Return the [X, Y] coordinate for the center point of the cell that contains the specified text.  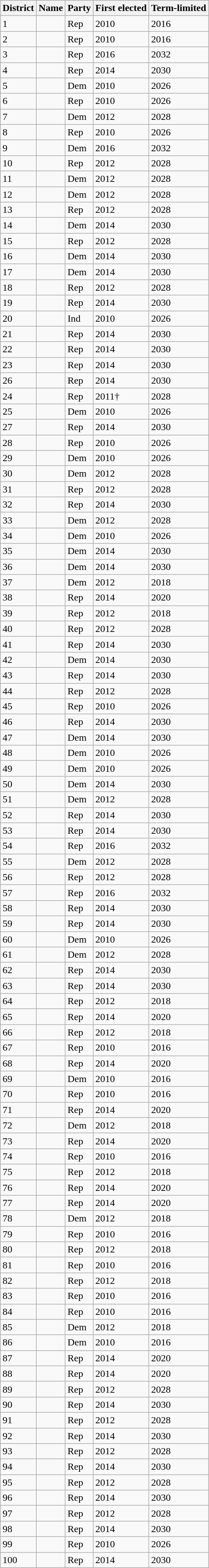
63 [18, 986]
52 [18, 815]
14 [18, 225]
66 [18, 1032]
8 [18, 132]
91 [18, 1420]
57 [18, 892]
12 [18, 194]
97 [18, 1513]
Party [79, 8]
31 [18, 489]
2011† [121, 396]
Ind [79, 318]
85 [18, 1327]
22 [18, 349]
58 [18, 908]
33 [18, 520]
72 [18, 1125]
67 [18, 1048]
District [18, 8]
86 [18, 1343]
Name [51, 8]
30 [18, 474]
92 [18, 1435]
78 [18, 1219]
Term-limited [179, 8]
13 [18, 210]
9 [18, 148]
56 [18, 877]
61 [18, 955]
55 [18, 861]
49 [18, 769]
5 [18, 86]
38 [18, 598]
75 [18, 1172]
81 [18, 1265]
40 [18, 629]
59 [18, 923]
18 [18, 287]
29 [18, 458]
69 [18, 1079]
35 [18, 551]
1 [18, 24]
15 [18, 241]
16 [18, 256]
76 [18, 1188]
7 [18, 117]
21 [18, 334]
62 [18, 970]
70 [18, 1094]
4 [18, 70]
20 [18, 318]
83 [18, 1296]
6 [18, 101]
60 [18, 939]
34 [18, 536]
64 [18, 1001]
96 [18, 1498]
98 [18, 1529]
79 [18, 1234]
100 [18, 1560]
32 [18, 505]
94 [18, 1467]
88 [18, 1374]
43 [18, 675]
19 [18, 303]
82 [18, 1281]
46 [18, 722]
42 [18, 660]
50 [18, 784]
84 [18, 1312]
71 [18, 1110]
10 [18, 163]
28 [18, 442]
53 [18, 830]
41 [18, 644]
74 [18, 1156]
3 [18, 55]
90 [18, 1405]
73 [18, 1141]
11 [18, 179]
26 [18, 380]
80 [18, 1250]
51 [18, 799]
89 [18, 1389]
68 [18, 1063]
48 [18, 753]
87 [18, 1358]
37 [18, 582]
54 [18, 846]
First elected [121, 8]
95 [18, 1482]
93 [18, 1451]
27 [18, 427]
17 [18, 272]
47 [18, 738]
99 [18, 1544]
45 [18, 707]
44 [18, 691]
24 [18, 396]
39 [18, 613]
65 [18, 1017]
36 [18, 567]
77 [18, 1203]
23 [18, 365]
25 [18, 411]
2 [18, 39]
